Detect which cell encompasses the target text, then output its [x, y] center coordinate. 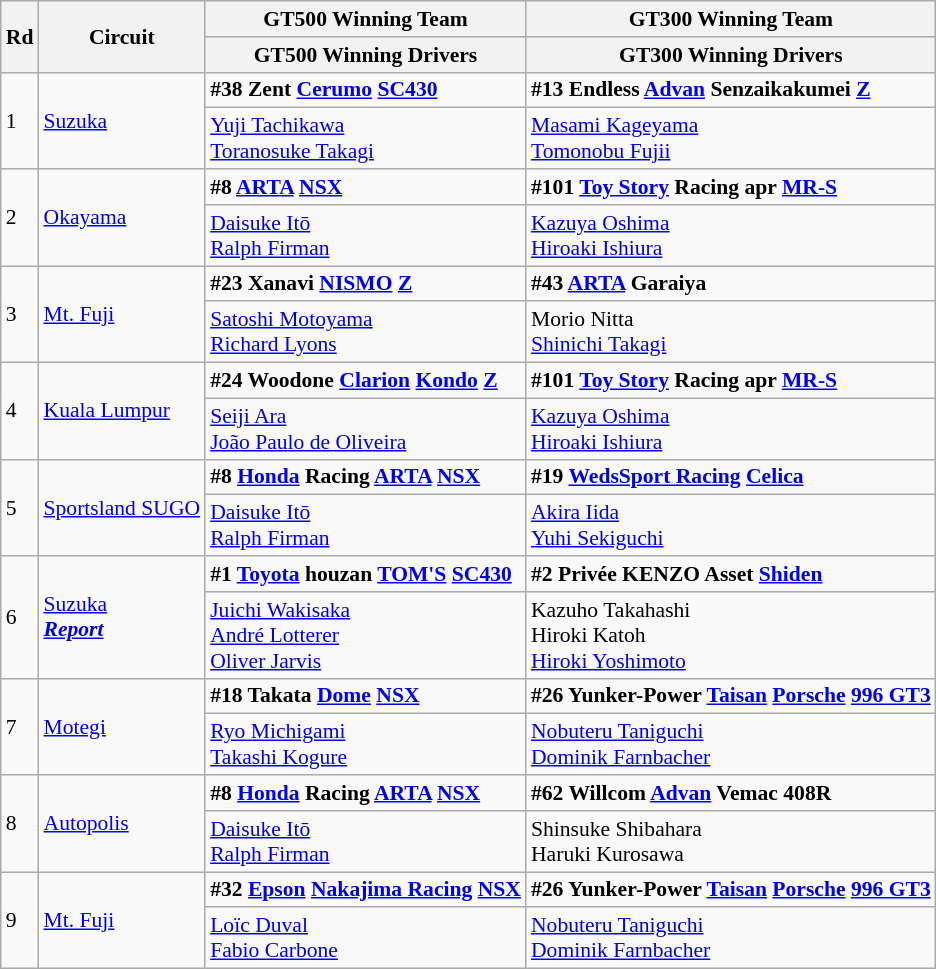
6 [20, 617]
Akira Iida Yuhi Sekiguchi [731, 526]
Circuit [122, 36]
GT500 Winning Team [366, 19]
3 [20, 314]
Seiji Ara João Paulo de Oliveira [366, 428]
Rd [20, 36]
Yuji Tachikawa Toranosuke Takagi [366, 138]
Okayama [122, 218]
Masami Kageyama Tomonobu Fujii [731, 138]
Morio Nitta Shinichi Takagi [731, 332]
Ryo Michigami Takashi Kogure [366, 744]
#23 Xanavi NISMO Z [366, 284]
8 [20, 824]
7 [20, 726]
GT300 Winning Team [731, 19]
Loïc Duval Fabio Carbone [366, 938]
#8 ARTA NSX [366, 187]
Autopolis [122, 824]
#43 ARTA Garaiya [731, 284]
#2 Privée KENZO Asset Shiden [731, 574]
Sportsland SUGO [122, 508]
GT300 Winning Drivers [731, 55]
Suzuka [122, 120]
Satoshi Motoyama Richard Lyons [366, 332]
Shinsuke Shibahara Haruki Kurosawa [731, 842]
SuzukaReport [122, 617]
#62 Willcom Advan Vemac 408R [731, 793]
#24 Woodone Clarion Kondo Z [366, 381]
#38 Zent Cerumo SC430 [366, 90]
5 [20, 508]
2 [20, 218]
#18 Takata Dome NSX [366, 696]
GT500 Winning Drivers [366, 55]
Motegi [122, 726]
#1 Toyota houzan TOM'S SC430 [366, 574]
Juichi Wakisaka André Lotterer Oliver Jarvis [366, 636]
1 [20, 120]
#32 Epson Nakajima Racing NSX [366, 890]
Kazuho Takahashi Hiroki Katoh Hiroki Yoshimoto [731, 636]
#19 WedsSport Racing Celica [731, 477]
4 [20, 412]
#13 Endless Advan Senzaikakumei Z [731, 90]
9 [20, 920]
Kuala Lumpur [122, 412]
